Determine the [X, Y] coordinate at the center of the cell enclosing the given text.  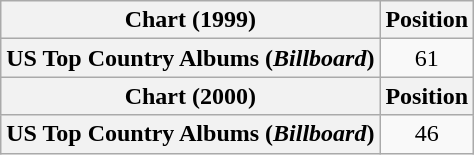
Chart (1999) [190, 20]
61 [427, 58]
46 [427, 134]
Chart (2000) [190, 96]
